Return [x, y] of the center of cell containing provided text 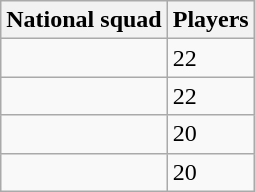
National squad [84, 20]
Players [210, 20]
